Extract the (X, Y) coordinate from the center of the cell holding the provided text.  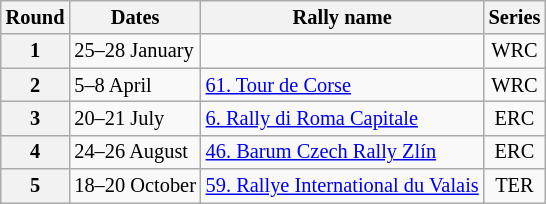
Dates (134, 17)
6. Rally di Roma Capitale (342, 118)
3 (36, 118)
46. Barum Czech Rally Zlín (342, 152)
25–28 January (134, 51)
Series (515, 17)
TER (515, 186)
24–26 August (134, 152)
4 (36, 152)
5 (36, 186)
59. Rallye International du Valais (342, 186)
2 (36, 85)
5–8 April (134, 85)
Rally name (342, 17)
Round (36, 17)
18–20 October (134, 186)
20–21 July (134, 118)
61. Tour de Corse (342, 85)
1 (36, 51)
